Pinpoint the cell where the given text exists, returning its (X, Y) midpoint coordinate. 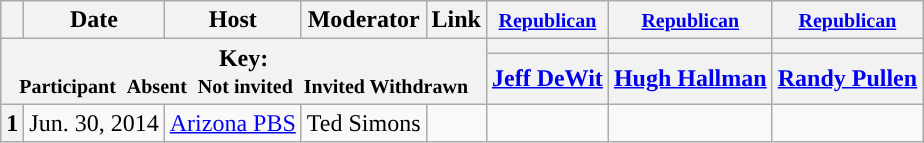
Date (94, 20)
Host (232, 20)
1 (12, 123)
Hugh Hallman (690, 78)
Link (456, 20)
Jun. 30, 2014 (94, 123)
Arizona PBS (232, 123)
Randy Pullen (847, 78)
Moderator (364, 20)
Jeff DeWit (547, 78)
Ted Simons (364, 123)
Key: Participant Absent Not invited Invited Withdrawn (244, 72)
